Return (X, Y) of the center of cell containing provided text 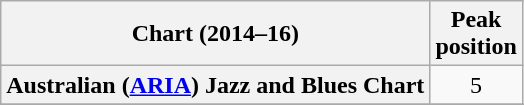
Chart (2014–16) (216, 34)
Australian (ARIA) Jazz and Blues Chart (216, 85)
Peakposition (476, 34)
5 (476, 85)
